Return (X, Y) of the center of cell containing provided text 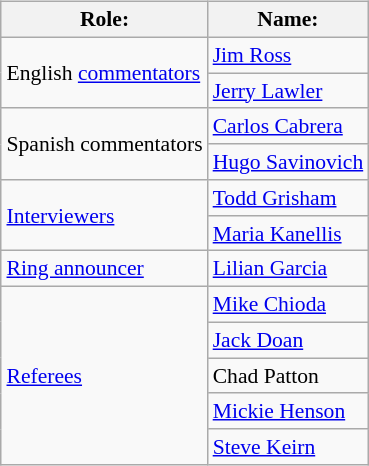
Carlos Cabrera (288, 126)
Todd Grisham (288, 198)
Mike Chioda (288, 305)
Name: (288, 20)
Jack Doan (288, 340)
English commentators (104, 72)
Referees (104, 376)
Ring announcer (104, 269)
Mickie Henson (288, 411)
Chad Patton (288, 376)
Spanish commentators (104, 144)
Lilian Garcia (288, 269)
Jerry Lawler (288, 91)
Jim Ross (288, 55)
Steve Keirn (288, 447)
Interviewers (104, 216)
Maria Kanellis (288, 233)
Role: (104, 20)
Hugo Savinovich (288, 162)
